From the cell containing the given text, extract its center point as [X, Y] coordinate. 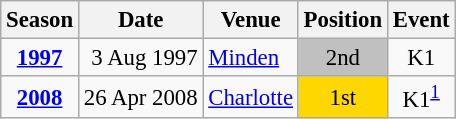
3 Aug 1997 [140, 58]
1997 [40, 58]
Charlotte [250, 97]
2nd [342, 58]
1st [342, 97]
Date [140, 20]
Venue [250, 20]
Minden [250, 58]
26 Apr 2008 [140, 97]
K1 [421, 58]
K11 [421, 97]
Position [342, 20]
Season [40, 20]
Event [421, 20]
2008 [40, 97]
